Provide the [X, Y] coordinate of the cell's center where the given text is located.  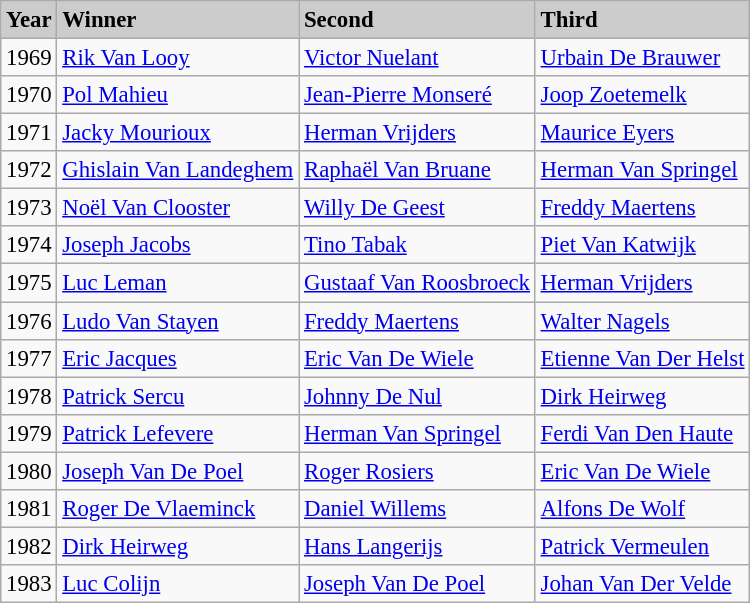
Ferdi Van Den Haute [642, 433]
Roger Rosiers [418, 471]
Alfons De Wolf [642, 509]
Maurice Eyers [642, 133]
Patrick Sercu [178, 396]
Noël Van Clooster [178, 208]
1978 [29, 396]
Piet Van Katwijk [642, 245]
Eric Jacques [178, 358]
Joop Zoetemelk [642, 95]
Luc Leman [178, 283]
1969 [29, 58]
Victor Nuelant [418, 58]
Johnny De Nul [418, 396]
Etienne Van Der Helst [642, 358]
Johan Van Der Velde [642, 584]
Patrick Lefevere [178, 433]
1975 [29, 283]
Year [29, 20]
1974 [29, 245]
Tino Tabak [418, 245]
Ludo Van Stayen [178, 321]
1971 [29, 133]
Willy De Geest [418, 208]
Daniel Willems [418, 509]
Joseph Jacobs [178, 245]
Jean-Pierre Monseré [418, 95]
1973 [29, 208]
Gustaaf Van Roosbroeck [418, 283]
Winner [178, 20]
1981 [29, 509]
Ghislain Van Landeghem [178, 170]
Roger De Vlaeminck [178, 509]
Second [418, 20]
Jacky Mourioux [178, 133]
1983 [29, 584]
1970 [29, 95]
1976 [29, 321]
1979 [29, 433]
Pol Mahieu [178, 95]
Urbain De Brauwer [642, 58]
1972 [29, 170]
Patrick Vermeulen [642, 546]
1982 [29, 546]
Hans Langerijs [418, 546]
Luc Colijn [178, 584]
Walter Nagels [642, 321]
Rik Van Looy [178, 58]
1977 [29, 358]
Third [642, 20]
Raphaël Van Bruane [418, 170]
1980 [29, 471]
